Scan for the cell matching the given text and deliver its (X, Y) coordinate at center. 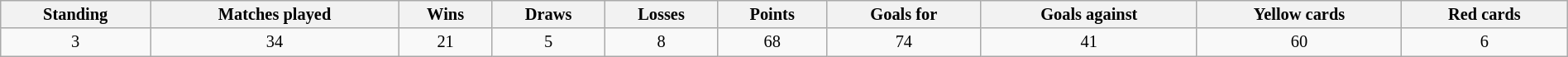
3 (76, 42)
34 (275, 42)
Goals for (905, 14)
6 (1485, 42)
Matches played (275, 14)
74 (905, 42)
5 (548, 42)
Goals against (1088, 14)
8 (661, 42)
Draws (548, 14)
Wins (445, 14)
60 (1298, 42)
Points (772, 14)
Yellow cards (1298, 14)
Standing (76, 14)
21 (445, 42)
41 (1088, 42)
Red cards (1485, 14)
68 (772, 42)
Losses (661, 14)
